From the cell containing the given text, extract its center point as [x, y] coordinate. 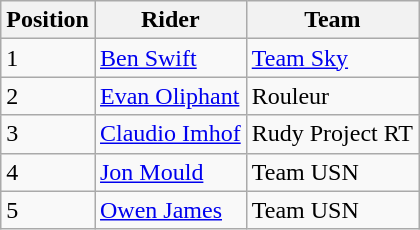
Rudy Project RT [332, 134]
Team [332, 20]
Jon Mould [170, 172]
Owen James [170, 210]
Ben Swift [170, 58]
1 [48, 58]
Rouleur [332, 96]
Rider [170, 20]
Claudio Imhof [170, 134]
Team Sky [332, 58]
Evan Oliphant [170, 96]
4 [48, 172]
Position [48, 20]
2 [48, 96]
3 [48, 134]
5 [48, 210]
